Extract the [X, Y] coordinate from the center of the cell holding the provided text.  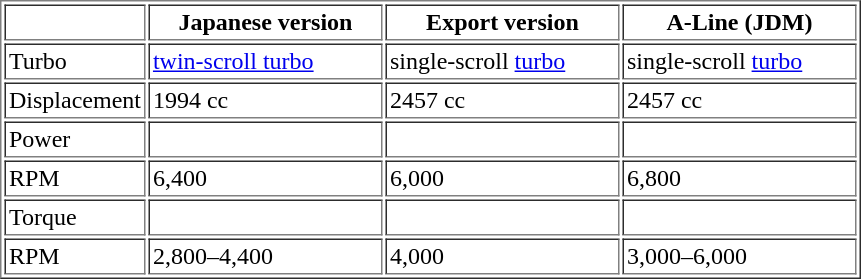
Export version [502, 22]
Power [74, 140]
twin-scroll turbo [265, 62]
Turbo [74, 62]
6,400 [265, 178]
Torque [74, 218]
6,000 [502, 178]
3,000–6,000 [739, 256]
A-Line (JDM) [739, 22]
2,800–4,400 [265, 256]
6,800 [739, 178]
1994 cc [265, 100]
Displacement [74, 100]
4,000 [502, 256]
Japanese version [265, 22]
